Locate the cell with the specified text and output its [X, Y] center coordinate. 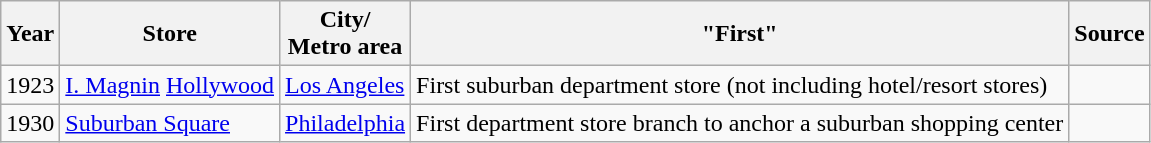
Los Angeles [346, 85]
First suburban department store (not including hotel/resort stores) [740, 85]
1923 [30, 85]
Source [1110, 34]
1930 [30, 123]
Suburban Square [170, 123]
City/Metro area [346, 34]
First department store branch to anchor a suburban shopping center [740, 123]
"First" [740, 34]
Store [170, 34]
I. Magnin Hollywood [170, 85]
Philadelphia [346, 123]
Year [30, 34]
